Return (X, Y) of the center of cell containing provided text 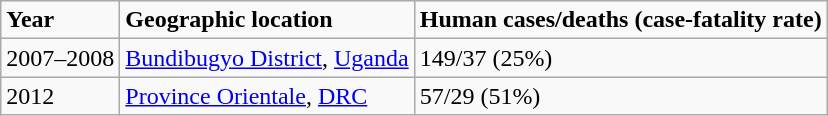
Human cases/deaths (case-fatality rate) (620, 20)
Geographic location (267, 20)
2012 (60, 96)
57/29 (51%) (620, 96)
2007–2008 (60, 58)
149/37 (25%) (620, 58)
Bundibugyo District, Uganda (267, 58)
Year (60, 20)
Province Orientale, DRC (267, 96)
